Identify which cell holds the provided text, then report its (x, y) central coordinate. 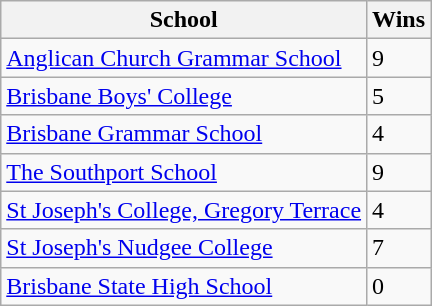
5 (399, 96)
The Southport School (184, 172)
School (184, 20)
St Joseph's Nudgee College (184, 248)
Brisbane Grammar School (184, 134)
St Joseph's College, Gregory Terrace (184, 210)
Brisbane Boys' College (184, 96)
0 (399, 286)
Wins (399, 20)
Brisbane State High School (184, 286)
Anglican Church Grammar School (184, 58)
7 (399, 248)
